Output the (X, Y) coordinate of the center of the cell containing the given text.  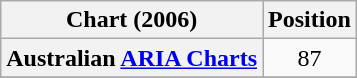
Australian ARIA Charts (132, 58)
87 (310, 58)
Position (310, 20)
Chart (2006) (132, 20)
